Locate the cell with the specified text and output its [X, Y] center coordinate. 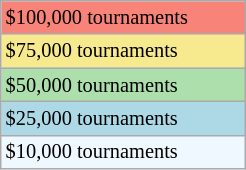
$50,000 tournaments [124, 85]
$10,000 tournaments [124, 152]
$100,000 tournaments [124, 17]
$75,000 tournaments [124, 51]
$25,000 tournaments [124, 118]
